Provide the [x, y] coordinate of the cell's center where the given text is located.  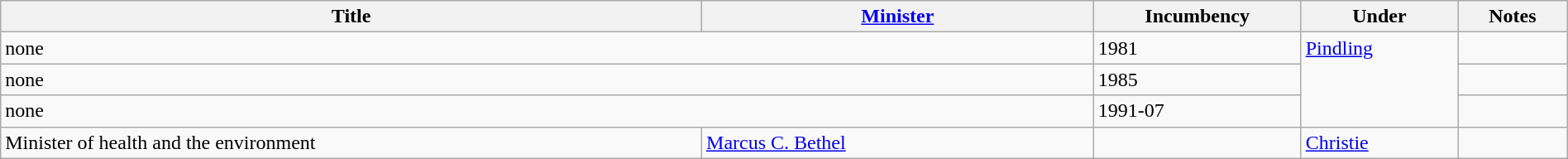
1985 [1198, 79]
Title [351, 17]
Christie [1379, 142]
Incumbency [1198, 17]
Minister [898, 17]
Marcus C. Bethel [898, 142]
Under [1379, 17]
Pindling [1379, 79]
1991-07 [1198, 111]
1981 [1198, 48]
Minister of health and the environment [351, 142]
Notes [1513, 17]
